Return the [x, y] coordinate for the center point of the cell that contains the specified text.  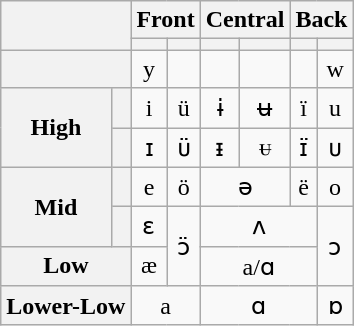
ᴜ [335, 148]
ᵻ [220, 148]
High [56, 128]
Central [245, 20]
ᵾ [264, 148]
ï [304, 108]
ü [184, 108]
Lower-Low [66, 306]
ë [304, 187]
ʉ [264, 108]
ɪ̈ [304, 148]
a [166, 306]
y [149, 69]
w [335, 69]
ö [184, 187]
Mid [56, 206]
Back [322, 20]
e [149, 187]
a/ɑ [258, 266]
ɔ [335, 246]
æ [149, 266]
ɪ [149, 148]
o [335, 187]
Front [166, 20]
ᴜ̈ [184, 148]
ɔ̈ [184, 246]
ɛ [149, 227]
i [149, 108]
ə [245, 187]
ʌ [258, 227]
Low [66, 266]
ɑ [258, 306]
ɨ [220, 108]
u [335, 108]
ɒ [335, 306]
